Locate the cell with the specified text and output its (X, Y) center coordinate. 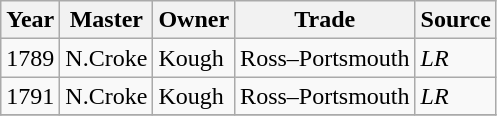
Trade (325, 20)
Owner (194, 20)
1791 (30, 96)
1789 (30, 58)
Master (106, 20)
Source (456, 20)
Year (30, 20)
